Detect which cell encompasses the target text, then output its (X, Y) center coordinate. 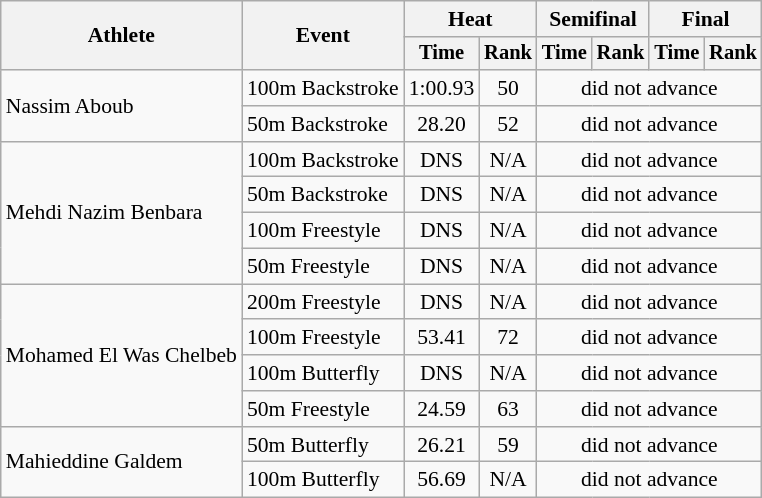
Mahieddine Galdem (122, 462)
52 (508, 124)
56.69 (442, 480)
Mehdi Nazim Benbara (122, 213)
Event (323, 36)
Athlete (122, 36)
63 (508, 409)
1:00.93 (442, 88)
59 (508, 445)
Mohamed El Was Chelbeb (122, 355)
Heat (470, 19)
28.20 (442, 124)
Semifinal (593, 19)
50 (508, 88)
Final (705, 19)
50m Butterfly (323, 445)
Nassim Aboub (122, 106)
24.59 (442, 409)
72 (508, 338)
200m Freestyle (323, 302)
26.21 (442, 445)
53.41 (442, 338)
